Locate the cell with the specified text and output its [x, y] center coordinate. 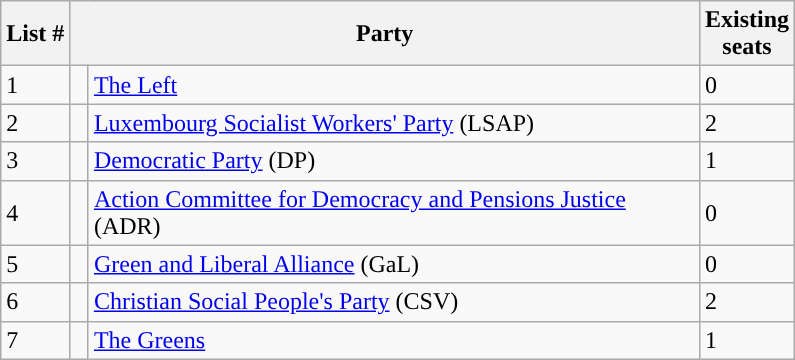
4 [36, 212]
Existing seats [746, 34]
The Left [394, 85]
Christian Social People's Party (CSV) [394, 302]
3 [36, 161]
7 [36, 340]
The Greens [394, 340]
6 [36, 302]
List # [36, 34]
Luxembourg Socialist Workers' Party (LSAP) [394, 123]
Party [385, 34]
Democratic Party (DP) [394, 161]
5 [36, 264]
Action Committee for Democracy and Pensions Justice (ADR) [394, 212]
Green and Liberal Alliance (GaL) [394, 264]
